Output the [X, Y] coordinate of the center of the cell containing the given text.  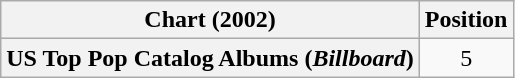
US Top Pop Catalog Albums (Billboard) [210, 58]
Position [466, 20]
5 [466, 58]
Chart (2002) [210, 20]
